Determine the [X, Y] coordinate at the center of the cell enclosing the given text.  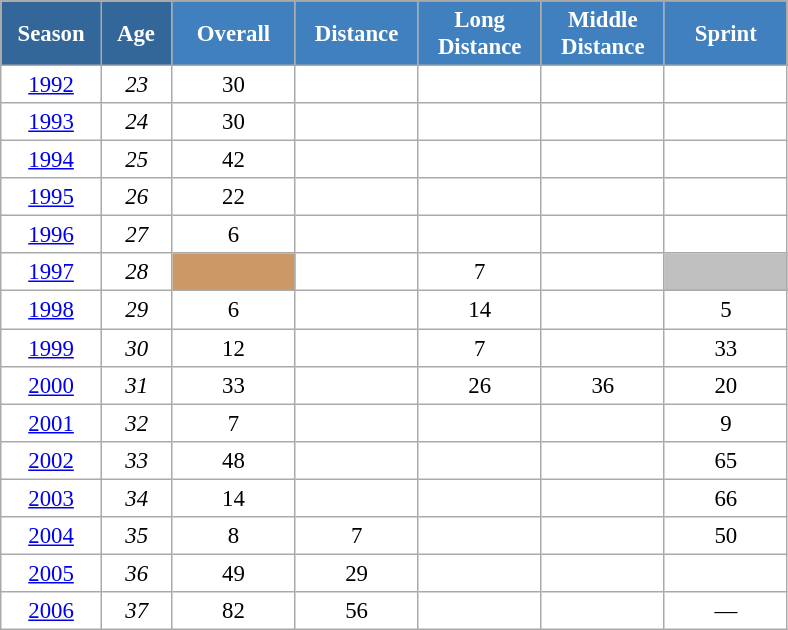
20 [726, 385]
24 [136, 122]
Long Distance [480, 34]
12 [234, 348]
35 [136, 536]
Overall [234, 34]
2004 [52, 536]
2001 [52, 423]
1996 [52, 235]
1994 [52, 160]
Distance [356, 34]
25 [136, 160]
32 [136, 423]
28 [136, 273]
1999 [52, 348]
42 [234, 160]
23 [136, 85]
1995 [52, 197]
— [726, 611]
2000 [52, 385]
56 [356, 611]
2003 [52, 498]
Season [52, 34]
2006 [52, 611]
1992 [52, 85]
27 [136, 235]
37 [136, 611]
2002 [52, 460]
22 [234, 197]
1997 [52, 273]
31 [136, 385]
34 [136, 498]
50 [726, 536]
65 [726, 460]
Age [136, 34]
8 [234, 536]
5 [726, 310]
9 [726, 423]
66 [726, 498]
Sprint [726, 34]
2005 [52, 573]
49 [234, 573]
82 [234, 611]
1998 [52, 310]
Middle Distance [602, 34]
48 [234, 460]
1993 [52, 122]
